Output the [X, Y] coordinate of the center of the cell containing the given text.  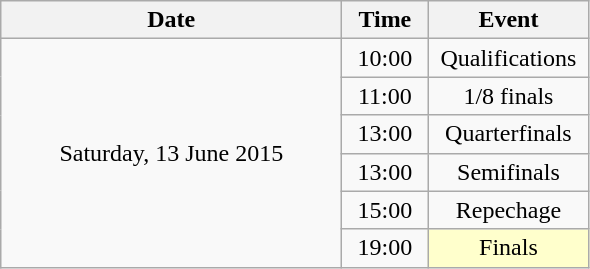
Date [172, 20]
Time [385, 20]
19:00 [385, 248]
15:00 [385, 210]
Saturday, 13 June 2015 [172, 153]
1/8 finals [508, 96]
Qualifications [508, 58]
10:00 [385, 58]
Event [508, 20]
Repechage [508, 210]
Semifinals [508, 172]
Finals [508, 248]
Quarterfinals [508, 134]
11:00 [385, 96]
